Return [x, y] of the center of cell containing provided text 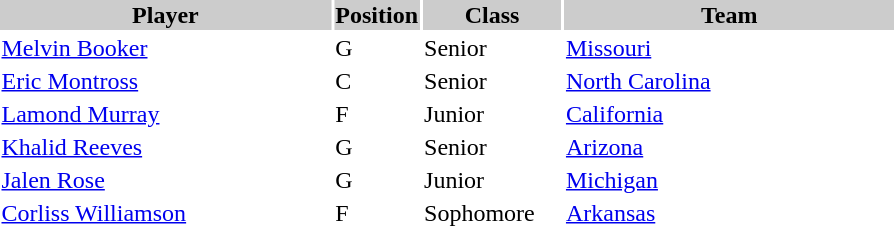
Arizona [729, 147]
Player [166, 15]
Position [377, 15]
C [377, 81]
North Carolina [729, 81]
Jalen Rose [166, 180]
Lamond Murray [166, 114]
Melvin Booker [166, 48]
California [729, 114]
Michigan [729, 180]
Khalid Reeves [166, 147]
Eric Montross [166, 81]
Team [729, 15]
Missouri [729, 48]
Class [492, 15]
F [377, 114]
